For the text-containing cell, return its midpoint in (x, y) coordinate format. 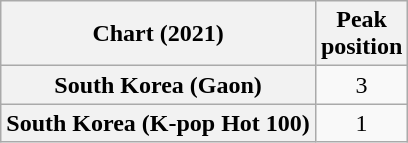
Chart (2021) (158, 34)
Peakposition (361, 34)
1 (361, 123)
South Korea (Gaon) (158, 85)
South Korea (K-pop Hot 100) (158, 123)
3 (361, 85)
